Search for the cell housing the specified text and yield its (X, Y) center coordinate. 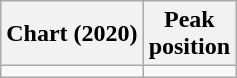
Chart (2020) (72, 34)
Peakposition (189, 34)
